Identify which cell holds the provided text, then report its (x, y) central coordinate. 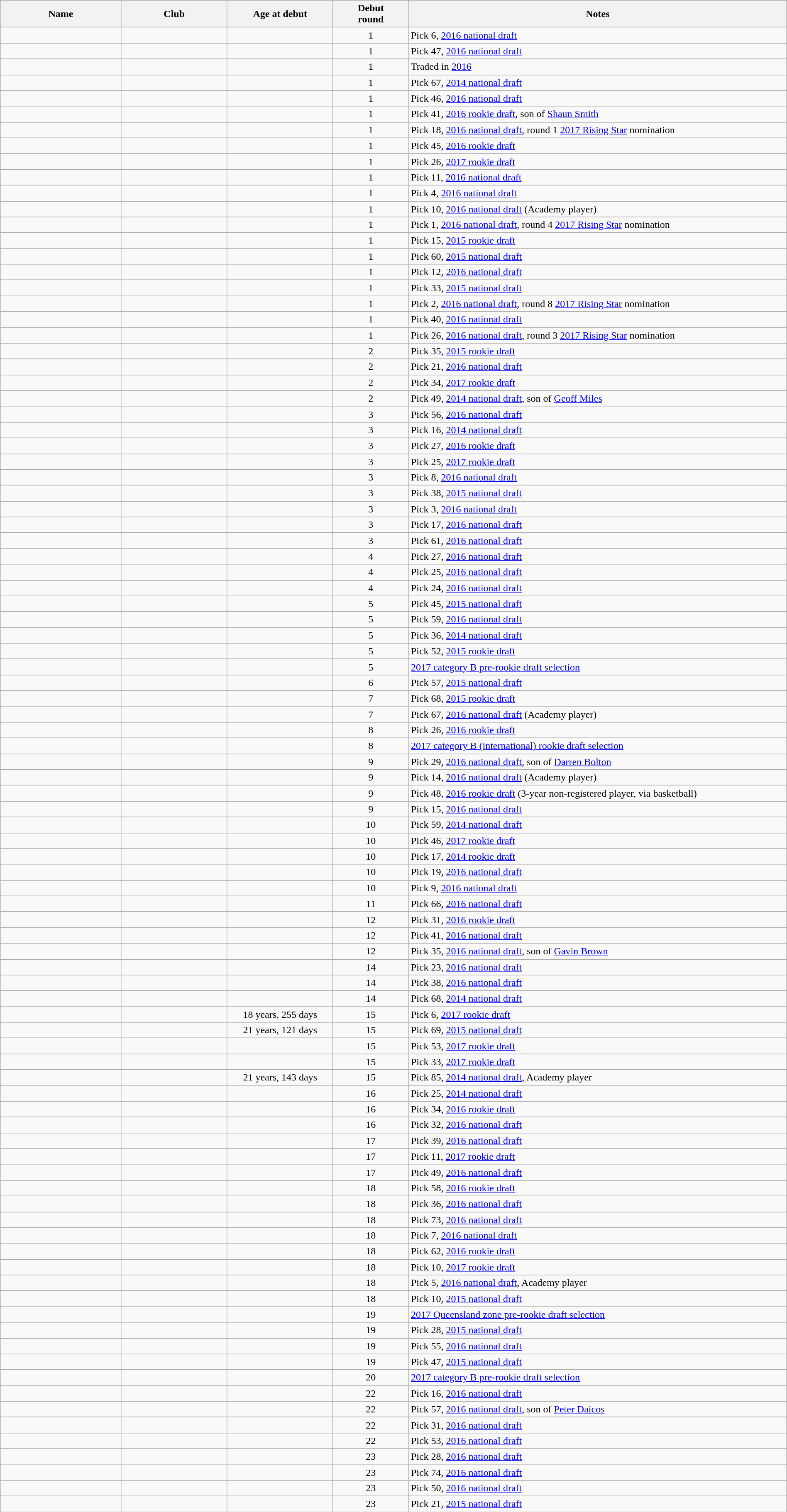
Pick 25, 2016 national draft (598, 572)
Pick 47, 2015 national draft (598, 1362)
Age at debut (280, 14)
Pick 41, 2016 national draft (598, 935)
Pick 47, 2016 national draft (598, 51)
18 years, 255 days (280, 1015)
Pick 15, 2015 rookie draft (598, 241)
Pick 17, 2014 rookie draft (598, 856)
Pick 48, 2016 rookie draft (3-year non-registered player, via basketball) (598, 793)
Pick 17, 2016 national draft (598, 525)
Traded in 2016 (598, 67)
Pick 5, 2016 national draft, Academy player (598, 1283)
Pick 45, 2015 national draft (598, 604)
Pick 85, 2014 national draft, Academy player (598, 1078)
Pick 38, 2016 national draft (598, 983)
Pick 34, 2017 rookie draft (598, 383)
Pick 18, 2016 national draft, round 1 2017 Rising Star nomination (598, 130)
Pick 26, 2016 rookie draft (598, 730)
Pick 3, 2016 national draft (598, 509)
6 (371, 683)
Pick 57, 2015 national draft (598, 683)
Pick 1, 2016 national draft, round 4 2017 Rising Star nomination (598, 225)
Pick 19, 2016 national draft (598, 872)
Pick 46, 2016 national draft (598, 98)
Pick 39, 2016 national draft (598, 1141)
Pick 27, 2016 rookie draft (598, 446)
Pick 61, 2016 national draft (598, 541)
Pick 31, 2016 national draft (598, 1425)
Pick 31, 2016 rookie draft (598, 919)
Pick 25, 2014 national draft (598, 1093)
Pick 58, 2016 rookie draft (598, 1188)
Pick 28, 2015 national draft (598, 1330)
Pick 57, 2016 national draft, son of Peter Daicos (598, 1409)
Pick 66, 2016 national draft (598, 904)
Pick 69, 2015 national draft (598, 1030)
Pick 29, 2016 national draft, son of Darren Bolton (598, 762)
Pick 74, 2016 national draft (598, 1473)
Pick 45, 2016 rookie draft (598, 146)
Pick 11, 2016 national draft (598, 177)
Pick 9, 2016 national draft (598, 888)
Pick 21, 2016 national draft (598, 367)
Pick 40, 2016 national draft (598, 319)
Pick 26, 2017 rookie draft (598, 161)
Pick 56, 2016 national draft (598, 414)
Pick 6, 2016 national draft (598, 35)
Pick 52, 2015 rookie draft (598, 651)
Pick 14, 2016 national draft (Academy player) (598, 778)
Pick 38, 2015 national draft (598, 493)
Pick 41, 2016 rookie draft, son of Shaun Smith (598, 114)
Pick 34, 2016 rookie draft (598, 1109)
Pick 24, 2016 national draft (598, 588)
Club (174, 14)
Pick 46, 2017 rookie draft (598, 841)
Pick 26, 2016 national draft, round 3 2017 Rising Star nomination (598, 335)
Pick 12, 2016 national draft (598, 272)
Pick 67, 2016 national draft (Academy player) (598, 714)
Pick 36, 2016 national draft (598, 1204)
Pick 32, 2016 national draft (598, 1125)
Pick 35, 2016 national draft, son of Gavin Brown (598, 951)
Pick 49, 2014 national draft, son of Geoff Miles (598, 398)
Debutround (371, 14)
Pick 23, 2016 national draft (598, 967)
Pick 33, 2017 rookie draft (598, 1062)
Pick 53, 2017 rookie draft (598, 1046)
Pick 2, 2016 national draft, round 8 2017 Rising Star nomination (598, 304)
2017 category B (international) rookie draft selection (598, 746)
Pick 36, 2014 national draft (598, 635)
20 (371, 1378)
Pick 55, 2016 national draft (598, 1346)
Pick 10, 2017 rookie draft (598, 1267)
Pick 6, 2017 rookie draft (598, 1015)
Pick 27, 2016 national draft (598, 556)
Pick 4, 2016 national draft (598, 193)
Pick 10, 2016 national draft (Academy player) (598, 209)
Pick 68, 2014 national draft (598, 999)
Pick 49, 2016 national draft (598, 1172)
Pick 59, 2016 national draft (598, 619)
Pick 28, 2016 national draft (598, 1456)
Pick 16, 2016 national draft (598, 1393)
11 (371, 904)
21 years, 143 days (280, 1078)
Pick 33, 2015 national draft (598, 288)
Pick 7, 2016 national draft (598, 1236)
Pick 50, 2016 national draft (598, 1488)
Pick 35, 2015 rookie draft (598, 351)
Pick 15, 2016 national draft (598, 809)
Notes (598, 14)
Pick 53, 2016 national draft (598, 1441)
Pick 68, 2015 rookie draft (598, 698)
Name (61, 14)
21 years, 121 days (280, 1030)
Pick 16, 2014 national draft (598, 430)
Pick 25, 2017 rookie draft (598, 462)
Pick 10, 2015 national draft (598, 1299)
Pick 21, 2015 national draft (598, 1504)
Pick 59, 2014 national draft (598, 825)
2017 Queensland zone pre-rookie draft selection (598, 1314)
Pick 67, 2014 national draft (598, 83)
Pick 11, 2017 rookie draft (598, 1156)
Pick 8, 2016 national draft (598, 478)
Pick 73, 2016 national draft (598, 1219)
Pick 62, 2016 rookie draft (598, 1251)
Pick 60, 2015 national draft (598, 256)
